Capture the cell that displays the provided text and extract its (X, Y) central coordinate. 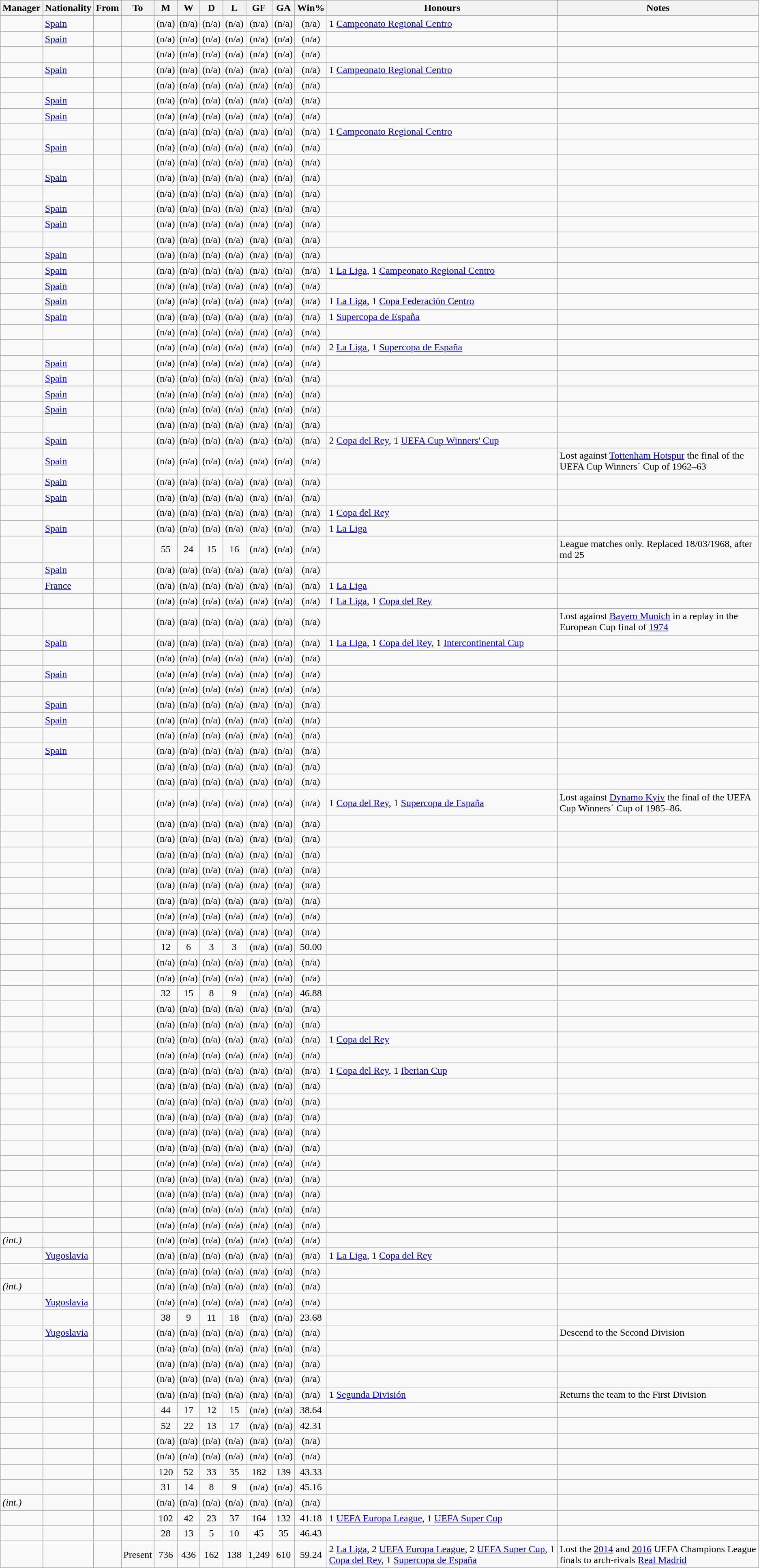
Nationality (68, 8)
1 UEFA Europa League, 1 UEFA Super Cup (442, 1518)
43.33 (311, 1471)
Lost against Tottenham Hotspur the final of the UEFA Cup Winners´ Cup of 1962–63 (658, 461)
50.00 (311, 947)
Lost against Bayern Munich in a replay in the European Cup final of 1974 (658, 622)
42 (189, 1518)
Descend to the Second Division (658, 1333)
10 (234, 1534)
League matches only. Replaced 18/03/1968, after md 25 (658, 549)
L (234, 8)
From (107, 8)
23.68 (311, 1317)
Honours (442, 8)
45.16 (311, 1487)
41.18 (311, 1518)
38.64 (311, 1410)
132 (283, 1518)
1,249 (259, 1555)
GA (283, 8)
To (138, 8)
1 La Liga, 1 Campeonato Regional Centro (442, 270)
436 (189, 1555)
1 Copa del Rey, 1 Iberian Cup (442, 1070)
42.31 (311, 1425)
2 Copa del Rey, 1 UEFA Cup Winners' Cup (442, 440)
11 (211, 1317)
182 (259, 1471)
Win% (311, 8)
Notes (658, 8)
162 (211, 1555)
32 (166, 993)
33 (211, 1471)
736 (166, 1555)
59.24 (311, 1555)
1 Supercopa de España (442, 317)
120 (166, 1471)
W (189, 8)
D (211, 8)
Returns the team to the First Division (658, 1394)
5 (211, 1534)
24 (189, 549)
164 (259, 1518)
28 (166, 1534)
Lost against Dynamo Kyiv the final of the UEFA Cup Winners´ Cup of 1985–86. (658, 803)
44 (166, 1410)
31 (166, 1487)
138 (234, 1555)
610 (283, 1555)
102 (166, 1518)
45 (259, 1534)
46.88 (311, 993)
23 (211, 1518)
Present (138, 1555)
Lost the 2014 and 2016 UEFA Champions League finals to arch-rivals Real Madrid (658, 1555)
14 (189, 1487)
2 La Liga, 2 UEFA Europa League, 2 UEFA Super Cup, 1 Copa del Rey, 1 Supercopa de España (442, 1555)
22 (189, 1425)
6 (189, 947)
38 (166, 1317)
1 La Liga, 1 Copa del Rey, 1 Intercontinental Cup (442, 643)
18 (234, 1317)
Manager (21, 8)
GF (259, 8)
1 Copa del Rey, 1 Supercopa de España (442, 803)
1 Segunda División (442, 1394)
2 La Liga, 1 Supercopa de España (442, 347)
16 (234, 549)
France (68, 586)
139 (283, 1471)
M (166, 8)
1 La Liga, 1 Copa Federación Centro (442, 301)
37 (234, 1518)
46.43 (311, 1534)
55 (166, 549)
